Determine the (X, Y) coordinate at the center of the cell enclosing the given text.  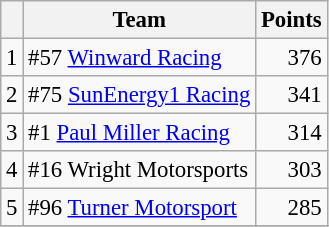
#96 Turner Motorsport (140, 208)
1 (12, 58)
4 (12, 170)
303 (292, 170)
#57 Winward Racing (140, 58)
314 (292, 133)
#16 Wright Motorsports (140, 170)
#1 Paul Miller Racing (140, 133)
5 (12, 208)
2 (12, 95)
341 (292, 95)
285 (292, 208)
Points (292, 20)
#75 SunEnergy1 Racing (140, 95)
3 (12, 133)
376 (292, 58)
Team (140, 20)
